Search for the cell housing the specified text and yield its (x, y) center coordinate. 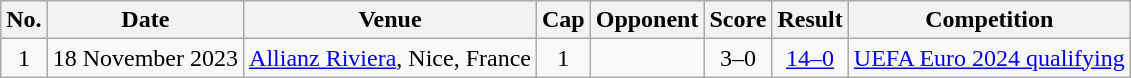
Cap (563, 20)
Allianz Riviera, Nice, France (390, 58)
No. (24, 20)
UEFA Euro 2024 qualifying (989, 58)
Result (810, 20)
14–0 (810, 58)
3–0 (738, 58)
Score (738, 20)
Date (145, 20)
Venue (390, 20)
Opponent (647, 20)
18 November 2023 (145, 58)
Competition (989, 20)
